Determine the (X, Y) coordinate at the center of the cell enclosing the given text.  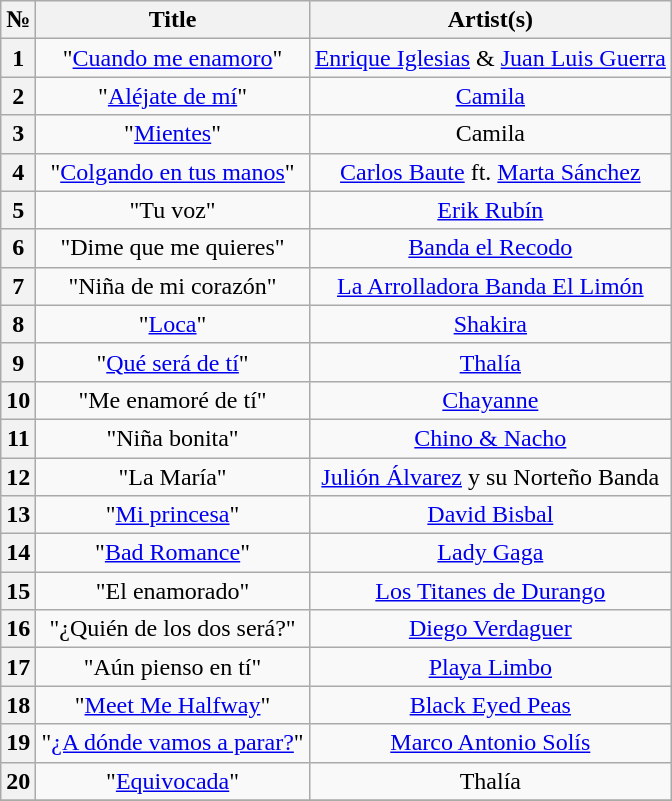
Lady Gaga (490, 553)
20 (18, 781)
2 (18, 96)
19 (18, 743)
5 (18, 210)
Playa Limbo (490, 667)
Artist(s) (490, 20)
"Cuando me enamoro" (172, 58)
"Meet Me Halfway" (172, 705)
4 (18, 172)
14 (18, 553)
Banda el Recodo (490, 248)
1 (18, 58)
Enrique Iglesias & Juan Luis Guerra (490, 58)
"Loca" (172, 324)
16 (18, 629)
7 (18, 286)
"Mientes" (172, 134)
"Me enamoré de tí" (172, 400)
"Mi princesa" (172, 515)
Shakira (490, 324)
"Equivocada" (172, 781)
6 (18, 248)
"El enamorado" (172, 591)
"¿A dónde vamos a parar?" (172, 743)
"Niña bonita" (172, 438)
11 (18, 438)
Chayanne (490, 400)
"¿Quién de los dos será?" (172, 629)
Julión Álvarez y su Norteño Banda (490, 477)
La Arrolladora Banda El Limón (490, 286)
17 (18, 667)
12 (18, 477)
"Aléjate de mí" (172, 96)
"Niña de mi corazón" (172, 286)
David Bisbal (490, 515)
Black Eyed Peas (490, 705)
"Bad Romance" (172, 553)
"La María" (172, 477)
15 (18, 591)
"Colgando en tus manos" (172, 172)
3 (18, 134)
8 (18, 324)
"Dime que me quieres" (172, 248)
18 (18, 705)
"Tu voz" (172, 210)
Marco Antonio Solís (490, 743)
Title (172, 20)
Chino & Nacho (490, 438)
Erik Rubín (490, 210)
Los Titanes de Durango (490, 591)
13 (18, 515)
"Aún pienso en tí" (172, 667)
10 (18, 400)
№ (18, 20)
Diego Verdaguer (490, 629)
9 (18, 362)
Carlos Baute ft. Marta Sánchez (490, 172)
"Qué será de tí" (172, 362)
